Return (X, Y) of the center of cell containing provided text 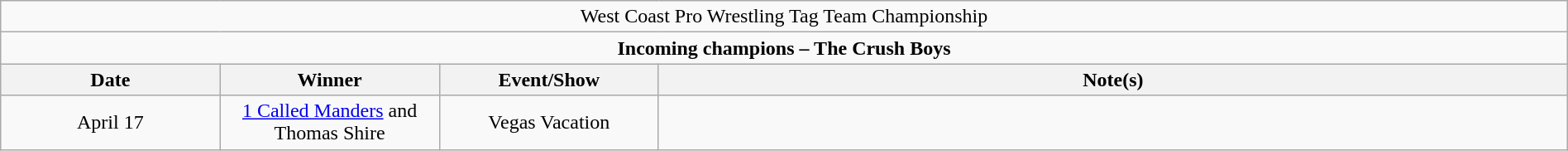
April 17 (111, 123)
Vegas Vacation (549, 123)
West Coast Pro Wrestling Tag Team Championship (784, 17)
Winner (329, 80)
Date (111, 80)
1 Called Manders and Thomas Shire (329, 123)
Event/Show (549, 80)
Incoming champions – The Crush Boys (784, 48)
Note(s) (1113, 80)
